Return [X, Y] of the center of cell containing provided text 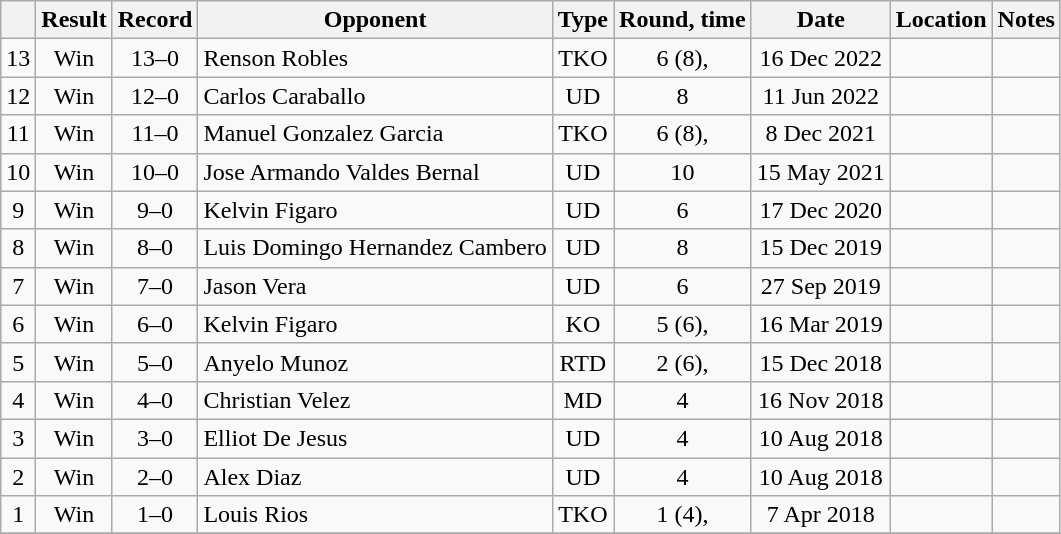
2–0 [155, 477]
Type [582, 20]
10–0 [155, 172]
3–0 [155, 438]
7 [18, 286]
Opponent [375, 20]
27 Sep 2019 [820, 286]
4–0 [155, 400]
1 [18, 515]
Manuel Gonzalez Garcia [375, 134]
Jose Armando Valdes Bernal [375, 172]
RTD [582, 362]
7–0 [155, 286]
5–0 [155, 362]
Location [941, 20]
5 (6), [683, 324]
9 [18, 210]
16 Dec 2022 [820, 58]
1 (4), [683, 515]
13–0 [155, 58]
Result [74, 20]
3 [18, 438]
15 May 2021 [820, 172]
2 (6), [683, 362]
Elliot De Jesus [375, 438]
11–0 [155, 134]
7 Apr 2018 [820, 515]
Carlos Caraballo [375, 96]
5 [18, 362]
8–0 [155, 248]
17 Dec 2020 [820, 210]
Round, time [683, 20]
Christian Velez [375, 400]
15 Dec 2018 [820, 362]
6–0 [155, 324]
1–0 [155, 515]
12–0 [155, 96]
Record [155, 20]
11 Jun 2022 [820, 96]
16 Nov 2018 [820, 400]
2 [18, 477]
11 [18, 134]
Renson Robles [375, 58]
15 Dec 2019 [820, 248]
Alex Diaz [375, 477]
16 Mar 2019 [820, 324]
Jason Vera [375, 286]
Notes [1026, 20]
8 Dec 2021 [820, 134]
9–0 [155, 210]
13 [18, 58]
MD [582, 400]
Anyelo Munoz [375, 362]
Date [820, 20]
Louis Rios [375, 515]
Luis Domingo Hernandez Cambero [375, 248]
KO [582, 324]
12 [18, 96]
